Return the [X, Y] coordinate for the center point of the cell that contains the specified text.  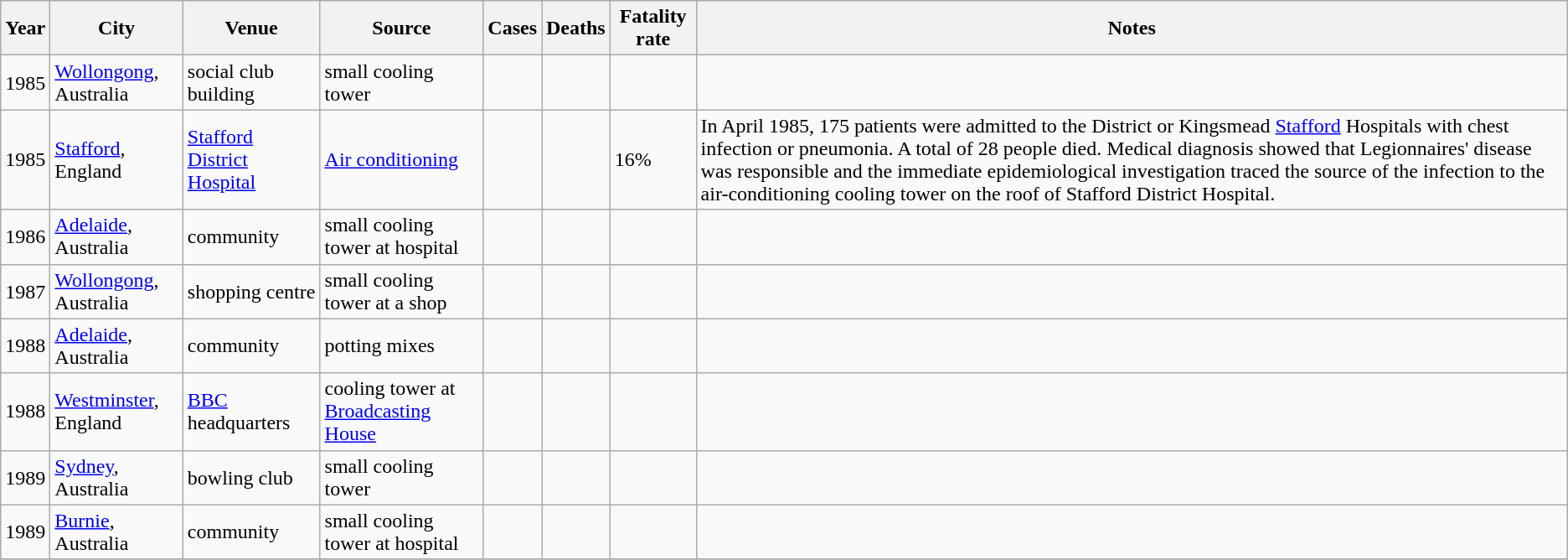
City [116, 29]
Year [25, 29]
1986 [25, 236]
Deaths [575, 29]
small cooling tower at a shop [402, 292]
1987 [25, 292]
shopping centre [251, 292]
16% [653, 159]
BBC headquarters [251, 412]
Stafford District Hospital [251, 159]
Source [402, 29]
Cases [513, 29]
potting mixes [402, 345]
Fatality rate [653, 29]
social club building [251, 82]
Venue [251, 29]
cooling tower at Broadcasting House [402, 412]
Air conditioning [402, 159]
bowling club [251, 478]
Stafford, England [116, 159]
Sydney, Australia [116, 478]
Notes [1132, 29]
Westminster, England [116, 412]
Burnie, Australia [116, 531]
